Locate the cell with the specified text and output its [x, y] center coordinate. 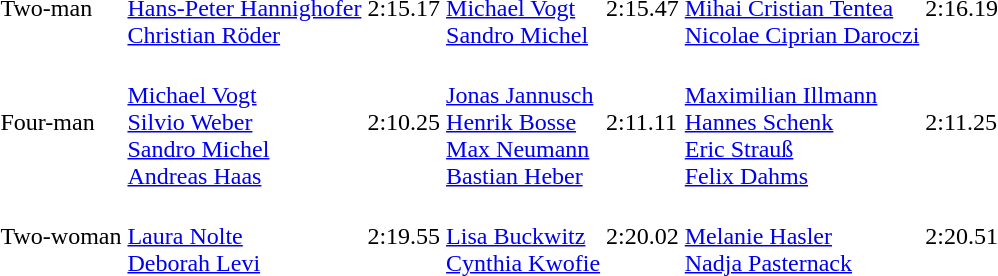
Jonas JannuschHenrik BosseMax NeumannBastian Heber [524, 122]
Maximilian IllmannHannes SchenkEric StraußFelix Dahms [802, 122]
Michael VogtSilvio WeberSandro MichelAndreas Haas [244, 122]
2:11.11 [643, 122]
2:10.25 [404, 122]
